Detect which cell encompasses the target text, then output its [X, Y] center coordinate. 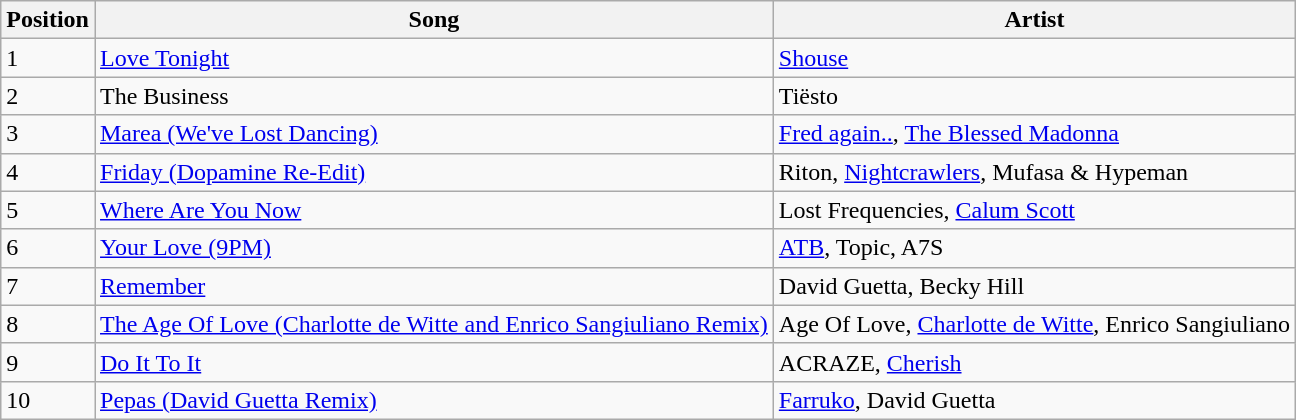
Love Tonight [434, 58]
ACRAZE, Cherish [1034, 362]
6 [48, 248]
7 [48, 286]
Shouse [1034, 58]
Position [48, 20]
Friday (Dopamine Re-Edit) [434, 172]
Do It To It [434, 362]
Remember [434, 286]
Fred again.., The Blessed Madonna [1034, 134]
Farruko, David Guetta [1034, 400]
Where Are You Now [434, 210]
Artist [1034, 20]
The Business [434, 96]
3 [48, 134]
5 [48, 210]
Lost Frequencies, Calum Scott [1034, 210]
Song [434, 20]
8 [48, 324]
Riton, Nightcrawlers, Mufasa & Hypeman [1034, 172]
10 [48, 400]
Age Of Love, Charlotte de Witte, Enrico Sangiuliano [1034, 324]
Your Love (9PM) [434, 248]
1 [48, 58]
Marea (We've Lost Dancing) [434, 134]
Pepas (David Guetta Remix) [434, 400]
David Guetta, Becky Hill [1034, 286]
2 [48, 96]
4 [48, 172]
Tiësto [1034, 96]
The Age Of Love (Charlotte de Witte and Enrico Sangiuliano Remix) [434, 324]
9 [48, 362]
ATB, Topic, A7S [1034, 248]
